Determine the (x, y) coordinate at the center of the cell enclosing the given text.  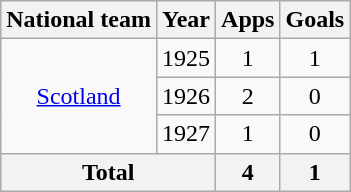
1926 (186, 96)
Year (186, 20)
Goals (315, 20)
1925 (186, 58)
Apps (248, 20)
National team (79, 20)
2 (248, 96)
1927 (186, 134)
Total (108, 172)
4 (248, 172)
Scotland (79, 96)
